Return the (x, y) coordinate for the center point of the cell that contains the specified text.  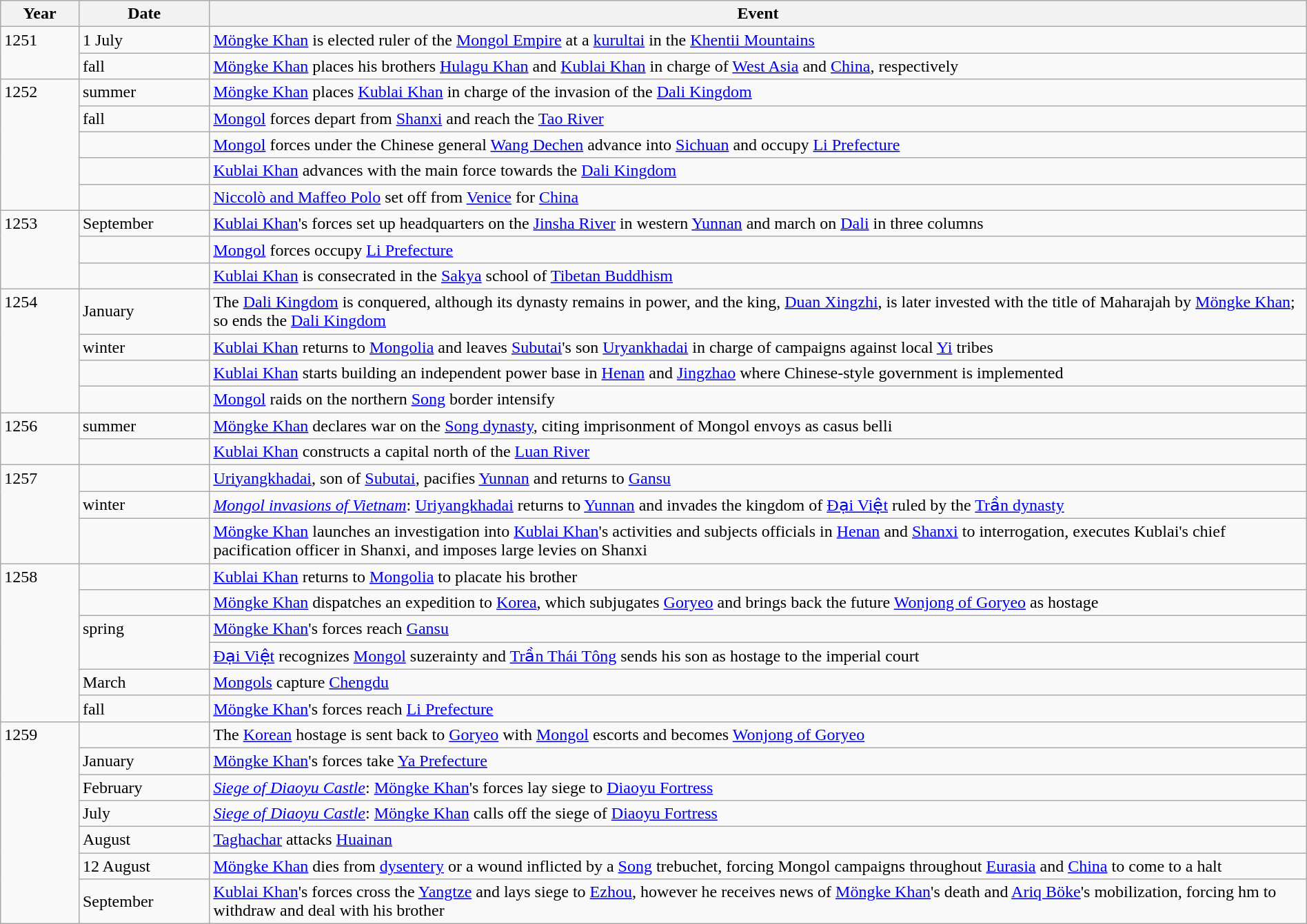
1251 (40, 53)
Kublai Khan returns to Mongolia to placate his brother (758, 577)
Mongols capture Chengdu (758, 682)
August (143, 840)
Mongol forces under the Chinese general Wang Dechen advance into Sichuan and occupy Li Prefecture (758, 145)
Möngke Khan dispatches an expedition to Korea, which subjugates Goryeo and brings back the future Wonjong of Goryeo as hostage (758, 603)
Kublai Khan advances with the main force towards the Dali Kingdom (758, 171)
Kublai Khan's forces set up headquarters on the Jinsha River in western Yunnan and march on Dali in three columns (758, 223)
Kublai Khan is consecrated in the Sakya school of Tibetan Buddhism (758, 276)
Mongol forces depart from Shanxi and reach the Tao River (758, 119)
Mongol raids on the northern Song border intensify (758, 400)
spring (143, 643)
Uriyangkhadai, son of Subutai, pacifies Yunnan and returns to Gansu (758, 478)
February (143, 788)
1257 (40, 514)
Möngke Khan places his brothers Hulagu Khan and Kublai Khan in charge of West Asia and China, respectively (758, 66)
Möngke Khan places Kublai Khan in charge of the invasion of the Dali Kingdom (758, 92)
1252 (40, 145)
1253 (40, 249)
Year (40, 14)
Möngke Khan declares war on the Song dynasty, citing imprisonment of Mongol envoys as casus belli (758, 426)
Möngke Khan dies from dysentery or a wound inflicted by a Song trebuchet, forcing Mongol campaigns throughout Eurasia and China to come to a halt (758, 866)
March (143, 682)
1259 (40, 823)
Kublai Khan constructs a capital north of the Luan River (758, 452)
1 July (143, 40)
1256 (40, 439)
Kublai Khan returns to Mongolia and leaves Subutai's son Uryankhadai in charge of campaigns against local Yi tribes (758, 347)
Möngke Khan's forces reach Gansu (758, 629)
1254 (40, 350)
Mongol invasions of Vietnam: Uriyangkhadai returns to Yunnan and invades the kingdom of Đại Việt ruled by the Trần dynasty (758, 505)
Möngke Khan is elected ruler of the Mongol Empire at a kurultai in the Khentii Mountains (758, 40)
The Korean hostage is sent back to Goryeo with Mongol escorts and becomes Wonjong of Goryeo (758, 735)
Möngke Khan's forces take Ya Prefecture (758, 761)
Taghachar attacks Huainan (758, 840)
Date (143, 14)
Möngke Khan's forces reach Li Prefecture (758, 708)
Kublai Khan starts building an independent power base in Henan and Jingzhao where Chinese-style government is implemented (758, 373)
Siege of Diaoyu Castle: Möngke Khan's forces lay siege to Diaoyu Fortress (758, 788)
Mongol forces occupy Li Prefecture (758, 249)
Niccolò and Maffeo Polo set off from Venice for China (758, 197)
1258 (40, 643)
Siege of Diaoyu Castle: Möngke Khan calls off the siege of Diaoyu Fortress (758, 814)
Đại Việt recognizes Mongol suzerainty and Trần Thái Tông sends his son as hostage to the imperial court (758, 656)
July (143, 814)
12 August (143, 866)
Event (758, 14)
